Return (x, y) of the center of cell containing provided text 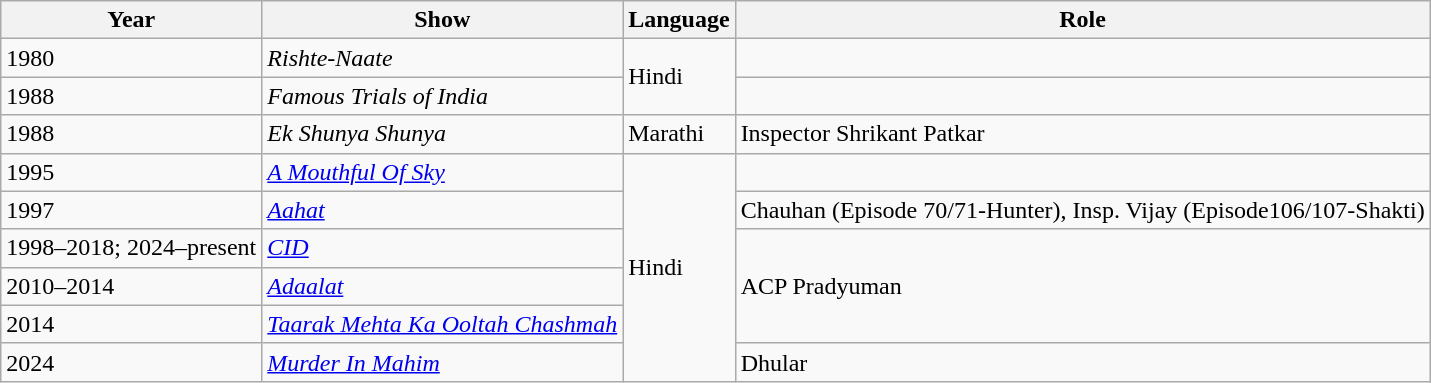
Rishte-Naate (442, 58)
Adaalat (442, 286)
Year (132, 20)
2014 (132, 324)
CID (442, 248)
Dhular (1082, 362)
Famous Trials of India (442, 96)
Murder In Mahim (442, 362)
Chauhan (Episode 70/71-Hunter), Insp. Vijay (Episode106/107-Shakti) (1082, 210)
2010–2014 (132, 286)
2024 (132, 362)
Ek Shunya Shunya (442, 134)
Inspector Shrikant Patkar (1082, 134)
ACP Pradyuman (1082, 286)
Role (1082, 20)
Language (679, 20)
A Mouthful Of Sky (442, 172)
1980 (132, 58)
Aahat (442, 210)
1995 (132, 172)
1997 (132, 210)
Show (442, 20)
Marathi (679, 134)
Taarak Mehta Ka Ooltah Chashmah (442, 324)
1998–2018; 2024–present (132, 248)
